Pinpoint the cell where the given text exists, returning its [x, y] midpoint coordinate. 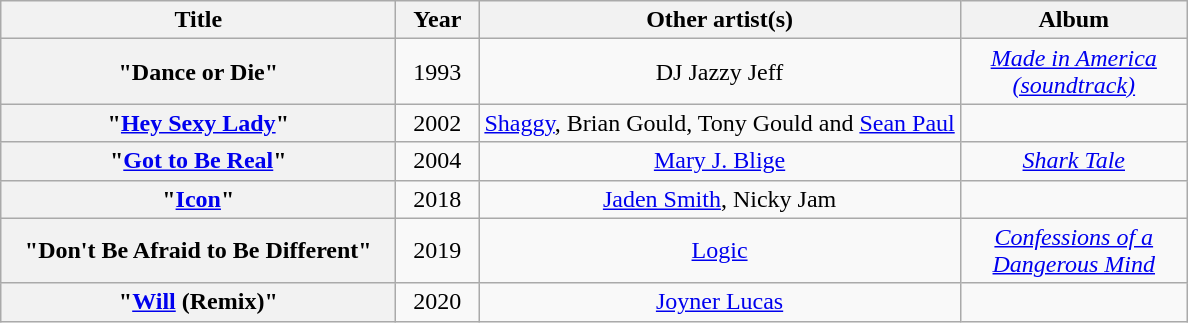
DJ Jazzy Jeff [720, 72]
"Hey Sexy Lady" [198, 123]
2004 [438, 161]
Mary J. Blige [720, 161]
Album [1074, 20]
Shaggy, Brian Gould, Tony Gould and Sean Paul [720, 123]
"Don't Be Afraid to Be Different" [198, 250]
Logic [720, 250]
1993 [438, 72]
Confessions of a Dangerous Mind [1074, 250]
2019 [438, 250]
Other artist(s) [720, 20]
"Got to Be Real" [198, 161]
Joyner Lucas [720, 302]
2018 [438, 199]
2020 [438, 302]
Year [438, 20]
"Dance or Die" [198, 72]
"Will (Remix)" [198, 302]
Jaden Smith, Nicky Jam [720, 199]
"Icon" [198, 199]
2002 [438, 123]
Made in America (soundtrack) [1074, 72]
Title [198, 20]
Shark Tale [1074, 161]
